Provide the [X, Y] coordinate of the cell's center where the given text is located.  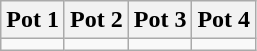
Pot 4 [224, 20]
Pot 3 [160, 20]
Pot 2 [96, 20]
Pot 1 [33, 20]
